Search for the cell housing the specified text and yield its [x, y] center coordinate. 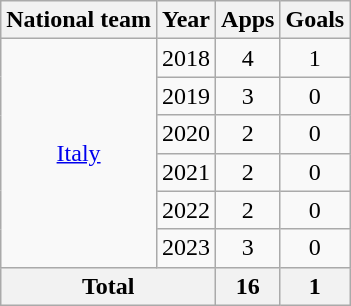
Goals [315, 20]
Apps [248, 20]
2021 [186, 172]
2022 [186, 210]
2018 [186, 58]
Total [108, 286]
4 [248, 58]
2019 [186, 96]
2020 [186, 134]
16 [248, 286]
2023 [186, 248]
National team [79, 20]
Year [186, 20]
Italy [79, 153]
